Scan for the cell matching the given text and deliver its (x, y) coordinate at center. 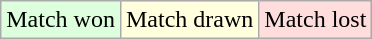
Match drawn (189, 20)
Match lost (316, 20)
Match won (61, 20)
